Provide the [x, y] coordinate of the cell's center where the given text is located.  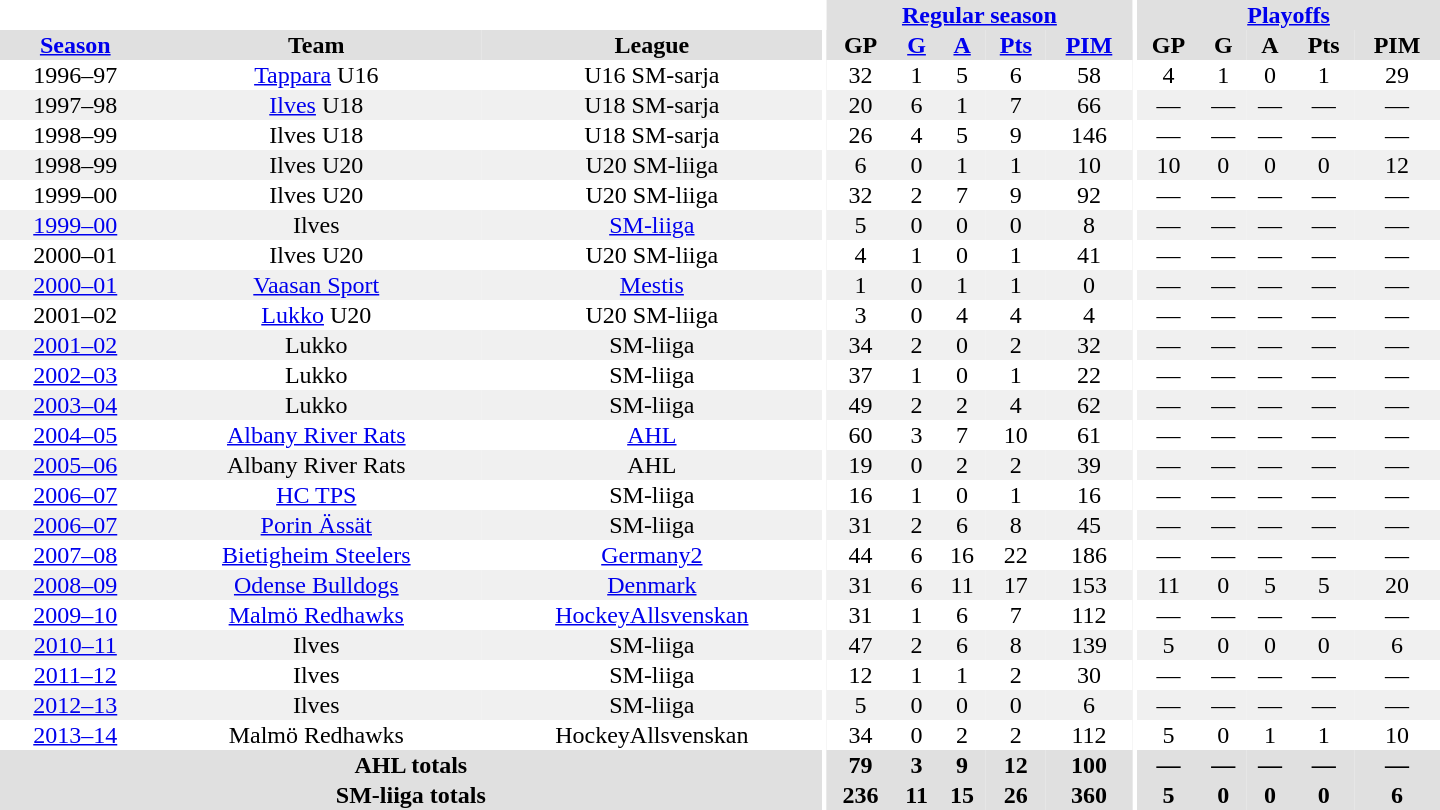
U16 SM-sarja [652, 75]
2011–12 [76, 675]
41 [1089, 255]
139 [1089, 645]
HC TPS [317, 495]
Lukko U20 [317, 315]
2013–14 [76, 735]
1996–97 [76, 75]
Playoffs [1288, 15]
1997–98 [76, 105]
236 [860, 795]
Tappara U16 [317, 75]
100 [1089, 765]
AHL totals [411, 765]
2008–09 [76, 585]
17 [1016, 585]
39 [1089, 465]
146 [1089, 135]
Germany2 [652, 555]
45 [1089, 525]
Odense Bulldogs [317, 585]
15 [962, 795]
62 [1089, 405]
2012–13 [76, 705]
2004–05 [76, 435]
186 [1089, 555]
Mestis [652, 285]
47 [860, 645]
60 [860, 435]
2009–10 [76, 615]
92 [1089, 195]
19 [860, 465]
66 [1089, 105]
58 [1089, 75]
Bietigheim Steelers [317, 555]
Denmark [652, 585]
37 [860, 375]
153 [1089, 585]
2007–08 [76, 555]
30 [1089, 675]
League [652, 45]
Regular season [980, 15]
360 [1089, 795]
2010–11 [76, 645]
Team [317, 45]
Vaasan Sport [317, 285]
49 [860, 405]
61 [1089, 435]
2002–03 [76, 375]
2005–06 [76, 465]
Season [76, 45]
44 [860, 555]
79 [860, 765]
29 [1397, 75]
SM-liiga totals [411, 795]
2003–04 [76, 405]
Porin Ässät [317, 525]
